Determine the [x, y] coordinate at the center of the cell enclosing the given text.  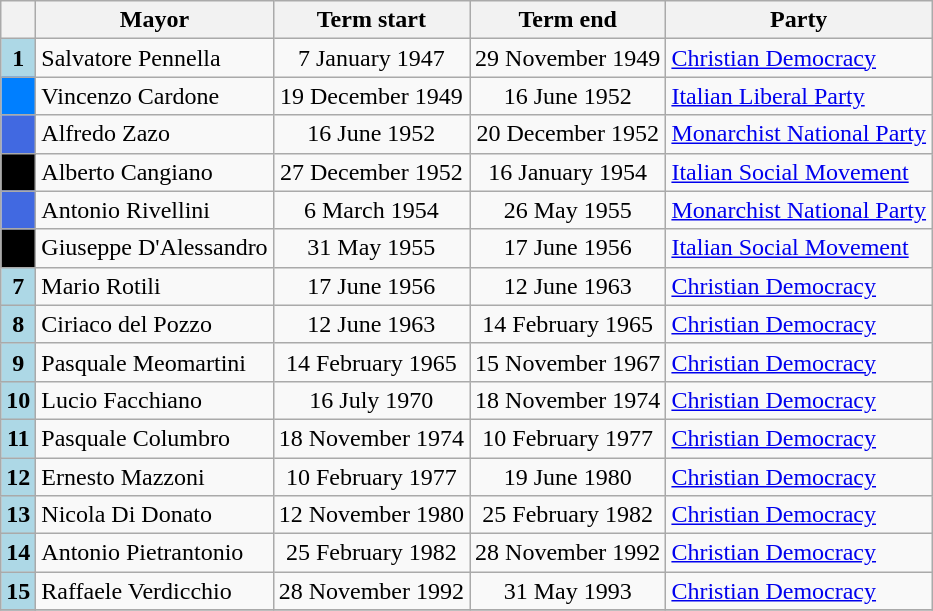
31 May 1955 [371, 248]
10 [18, 400]
1 [18, 58]
31 May 1993 [568, 591]
27 December 1952 [371, 172]
16 July 1970 [371, 400]
Alberto Cangiano [154, 172]
Lucio Facchiano [154, 400]
12 [18, 477]
12 November 1980 [371, 515]
11 [18, 438]
Mario Rotili [154, 286]
Vincenzo Cardone [154, 96]
Pasquale Columbro [154, 438]
20 December 1952 [568, 134]
29 November 1949 [568, 58]
15 November 1967 [568, 362]
Party [799, 20]
Italian Liberal Party [799, 96]
7 [18, 286]
Giuseppe D'Alessandro [154, 248]
26 May 1955 [568, 210]
6 March 1954 [371, 210]
19 December 1949 [371, 96]
8 [18, 324]
Salvatore Pennella [154, 58]
19 June 1980 [568, 477]
Ciriaco del Pozzo [154, 324]
9 [18, 362]
Antonio Pietrantonio [154, 553]
Raffaele Verdicchio [154, 591]
Term end [568, 20]
Term start [371, 20]
13 [18, 515]
Ernesto Mazzoni [154, 477]
7 January 1947 [371, 58]
Pasquale Meomartini [154, 362]
Nicola Di Donato [154, 515]
15 [18, 591]
Antonio Rivellini [154, 210]
14 [18, 553]
Alfredo Zazo [154, 134]
16 January 1954 [568, 172]
Mayor [154, 20]
